Determine the (X, Y) coordinate at the center of the cell enclosing the given text.  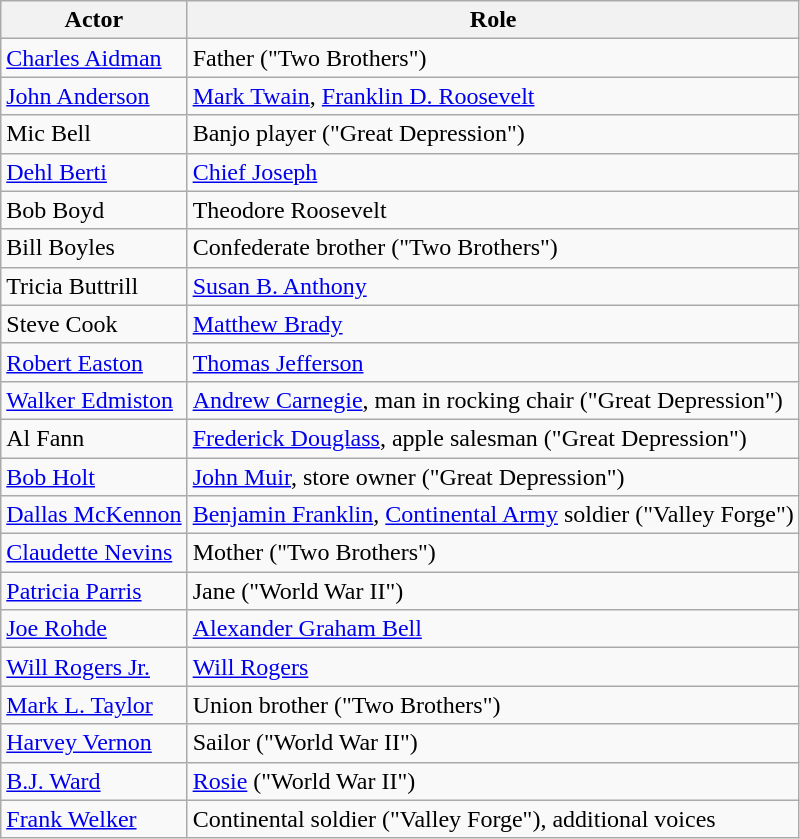
John Muir, store owner ("Great Depression") (493, 477)
Bill Boyles (94, 248)
Union brother ("Two Brothers") (493, 705)
B.J. Ward (94, 781)
Tricia Buttrill (94, 286)
Continental soldier ("Valley Forge"), additional voices (493, 819)
Will Rogers Jr. (94, 667)
Harvey Vernon (94, 743)
Charles Aidman (94, 58)
Dehl Berti (94, 172)
Actor (94, 20)
Mother ("Two Brothers") (493, 553)
Al Fann (94, 438)
Frederick Douglass, apple salesman ("Great Depression") (493, 438)
Patricia Parris (94, 591)
Dallas McKennon (94, 515)
Benjamin Franklin, Continental Army soldier ("Valley Forge") (493, 515)
Matthew Brady (493, 324)
Joe Rohde (94, 629)
Andrew Carnegie, man in rocking chair ("Great Depression") (493, 400)
Role (493, 20)
Frank Welker (94, 819)
Mark L. Taylor (94, 705)
Mark Twain, Franklin D. Roosevelt (493, 96)
Chief Joseph (493, 172)
Bob Boyd (94, 210)
Father ("Two Brothers") (493, 58)
Robert Easton (94, 362)
Walker Edmiston (94, 400)
Confederate brother ("Two Brothers") (493, 248)
John Anderson (94, 96)
Banjo player ("Great Depression") (493, 134)
Sailor ("World War II") (493, 743)
Thomas Jefferson (493, 362)
Claudette Nevins (94, 553)
Jane ("World War II") (493, 591)
Bob Holt (94, 477)
Alexander Graham Bell (493, 629)
Will Rogers (493, 667)
Rosie ("World War II") (493, 781)
Mic Bell (94, 134)
Steve Cook (94, 324)
Theodore Roosevelt (493, 210)
Susan B. Anthony (493, 286)
